Search for the cell housing the specified text and yield its [x, y] center coordinate. 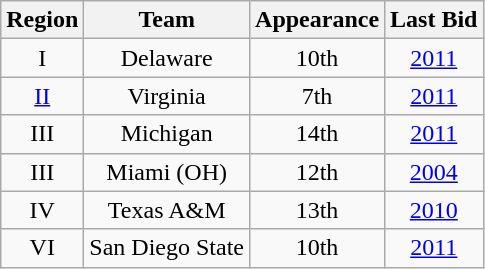
2004 [434, 172]
13th [318, 210]
Miami (OH) [167, 172]
Delaware [167, 58]
12th [318, 172]
7th [318, 96]
II [42, 96]
Last Bid [434, 20]
VI [42, 248]
Region [42, 20]
Appearance [318, 20]
Texas A&M [167, 210]
I [42, 58]
San Diego State [167, 248]
Team [167, 20]
Michigan [167, 134]
14th [318, 134]
Virginia [167, 96]
2010 [434, 210]
IV [42, 210]
